Capture the cell that displays the provided text and extract its (x, y) central coordinate. 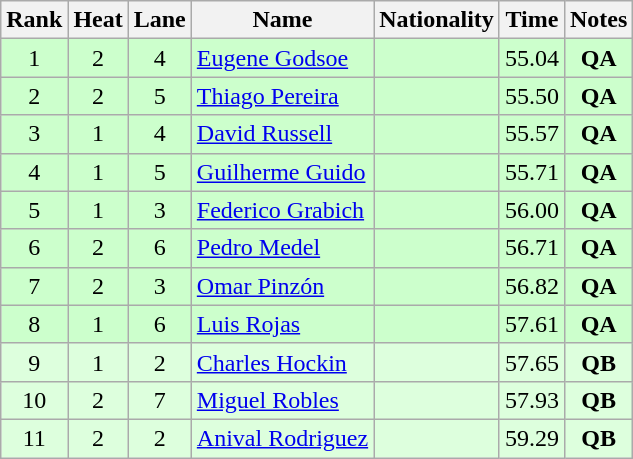
55.57 (532, 134)
56.82 (532, 286)
Omar Pinzón (282, 286)
Charles Hockin (282, 362)
Heat (98, 20)
David Russell (282, 134)
56.71 (532, 248)
55.50 (532, 96)
Name (282, 20)
57.65 (532, 362)
59.29 (532, 438)
Miguel Robles (282, 400)
Luis Rojas (282, 324)
55.04 (532, 58)
Guilherme Guido (282, 172)
8 (34, 324)
57.93 (532, 400)
56.00 (532, 210)
Thiago Pereira (282, 96)
Lane (160, 20)
Time (532, 20)
Anival Rodriguez (282, 438)
Rank (34, 20)
Notes (598, 20)
Eugene Godsoe (282, 58)
55.71 (532, 172)
10 (34, 400)
Federico Grabich (282, 210)
9 (34, 362)
57.61 (532, 324)
Pedro Medel (282, 248)
Nationality (437, 20)
11 (34, 438)
